Return (x, y) of the center of cell containing provided text 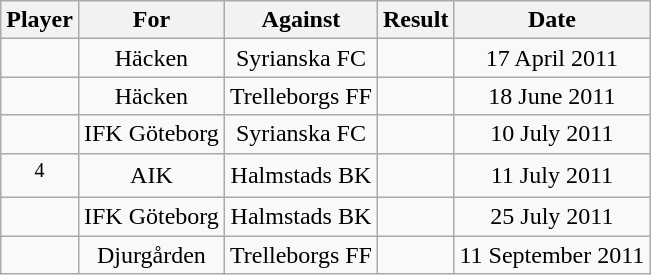
11 July 2011 (552, 176)
Against (300, 20)
17 April 2011 (552, 58)
18 June 2011 (552, 96)
4 (40, 176)
25 July 2011 (552, 217)
10 July 2011 (552, 134)
Player (40, 20)
Djurgården (151, 255)
11 September 2011 (552, 255)
For (151, 20)
Date (552, 20)
Result (416, 20)
AIK (151, 176)
